Detect which cell encompasses the target text, then output its (x, y) center coordinate. 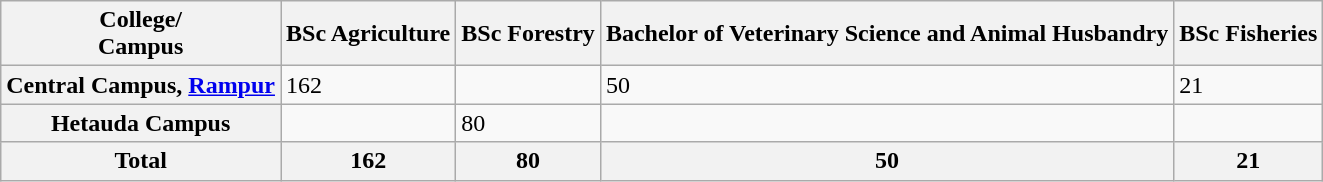
Central Campus, Rampur (141, 85)
BSc Agriculture (368, 34)
BSc Fisheries (1248, 34)
Hetauda Campus (141, 123)
BSc Forestry (528, 34)
College/Campus (141, 34)
Bachelor of Veterinary Science and Animal Husbandry (886, 34)
Total (141, 161)
